Identify which cell holds the provided text, then report its (x, y) central coordinate. 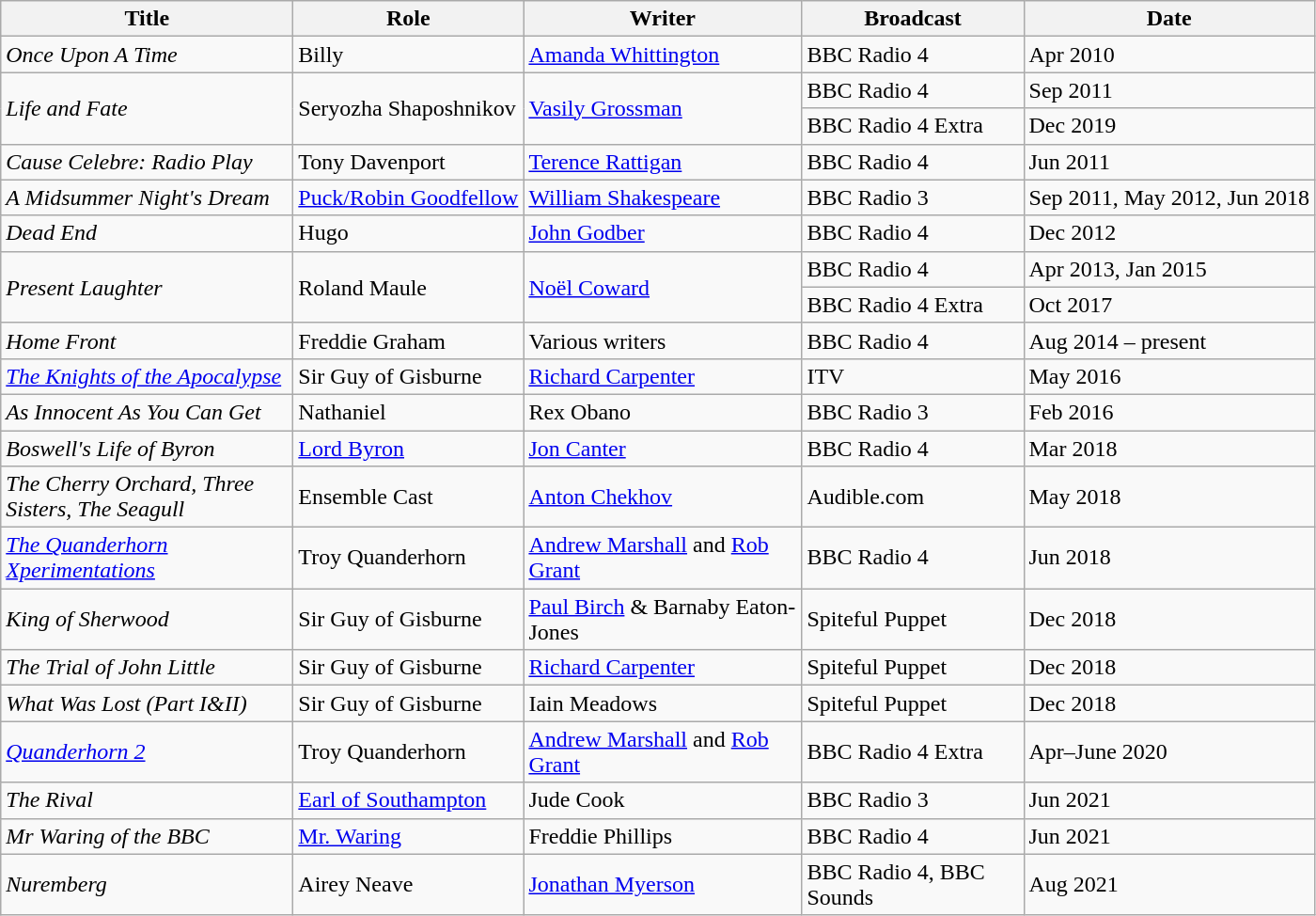
ITV (913, 376)
Various writers (663, 340)
Quanderhorn 2 (147, 752)
May 2016 (1169, 376)
Date (1169, 19)
Nuremberg (147, 884)
Once Upon A Time (147, 55)
Sep 2011 (1169, 90)
Apr 2010 (1169, 55)
Hugo (408, 233)
Nathaniel (408, 412)
Jonathan Myerson (663, 884)
Iain Meadows (663, 703)
Lord Byron (408, 449)
Home Front (147, 340)
Life and Fate (147, 108)
Audible.com (913, 497)
Jun 2018 (1169, 559)
Airey Neave (408, 884)
What Was Lost (Part I&II) (147, 703)
William Shakespeare (663, 197)
Dec 2019 (1169, 126)
Boswell's Life of Byron (147, 449)
Jun 2011 (1169, 162)
Present Laughter (147, 287)
Sep 2011, May 2012, Jun 2018 (1169, 197)
The Rival (147, 800)
Role (408, 19)
Anton Chekhov (663, 497)
Ensemble Cast (408, 497)
Dec 2012 (1169, 233)
John Godber (663, 233)
Mr Waring of the BBC (147, 836)
BBC Radio 4, BBC Sounds (913, 884)
Freddie Phillips (663, 836)
The Knights of the Apocalypse (147, 376)
Aug 2021 (1169, 884)
Freddie Graham (408, 340)
Cause Celebre: Radio Play (147, 162)
Roland Maule (408, 287)
The Cherry Orchard, Three Sisters, The Seagull (147, 497)
Writer (663, 19)
Oct 2017 (1169, 305)
Puck/Robin Goodfellow (408, 197)
Mar 2018 (1169, 449)
Paul Birch & Barnaby Eaton-Jones (663, 619)
Rex Obano (663, 412)
Tony Davenport (408, 162)
The Trial of John Little (147, 668)
Amanda Whittington (663, 55)
Title (147, 19)
Earl of Southampton (408, 800)
King of Sherwood (147, 619)
Mr. Waring (408, 836)
Noël Coward (663, 287)
Feb 2016 (1169, 412)
Apr 2013, Jan 2015 (1169, 269)
A Midsummer Night's Dream (147, 197)
Billy (408, 55)
Apr–June 2020 (1169, 752)
Dead End (147, 233)
Jude Cook (663, 800)
Broadcast (913, 19)
Aug 2014 – present (1169, 340)
Vasily Grossman (663, 108)
Jon Canter (663, 449)
Terence Rattigan (663, 162)
The Quanderhorn Xperimentations (147, 559)
As Innocent As You Can Get (147, 412)
Seryozha Shaposhnikov (408, 108)
May 2018 (1169, 497)
